Capture the cell that displays the provided text and extract its (x, y) central coordinate. 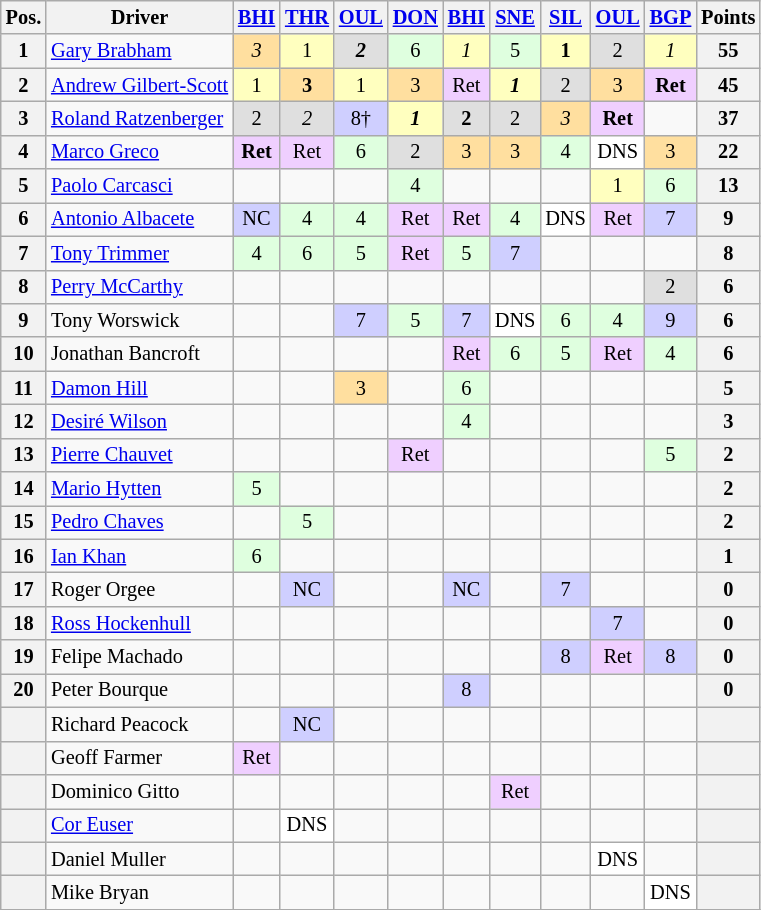
Roland Ratzenberger (140, 118)
Geoff Farmer (140, 758)
BGP (671, 17)
15 (24, 522)
Tony Trimmer (140, 253)
Marco Greco (140, 152)
Richard Peacock (140, 724)
Cor Euser (140, 825)
Felipe Machado (140, 657)
Points (728, 17)
14 (24, 489)
Ross Hockenhull (140, 623)
Pos. (24, 17)
Pedro Chaves (140, 522)
Desiré Wilson (140, 421)
16 (24, 556)
Andrew Gilbert-Scott (140, 85)
Tony Worswick (140, 320)
45 (728, 85)
8† (361, 118)
Dominico Gitto (140, 791)
10 (24, 354)
Antonio Albacete (140, 219)
Gary Brabham (140, 51)
Jonathan Bancroft (140, 354)
Paolo Carcasci (140, 186)
Perry McCarthy (140, 287)
Roger Orgee (140, 589)
22 (728, 152)
17 (24, 589)
12 (24, 421)
THR (307, 17)
Daniel Muller (140, 859)
37 (728, 118)
DON (416, 17)
Mike Bryan (140, 892)
Driver (140, 17)
11 (24, 388)
Damon Hill (140, 388)
Pierre Chauvet (140, 455)
Mario Hytten (140, 489)
55 (728, 51)
19 (24, 657)
Peter Bourque (140, 690)
18 (24, 623)
Ian Khan (140, 556)
20 (24, 690)
SIL (565, 17)
SNE (515, 17)
